Pinpoint the cell where the given text exists, returning its (X, Y) midpoint coordinate. 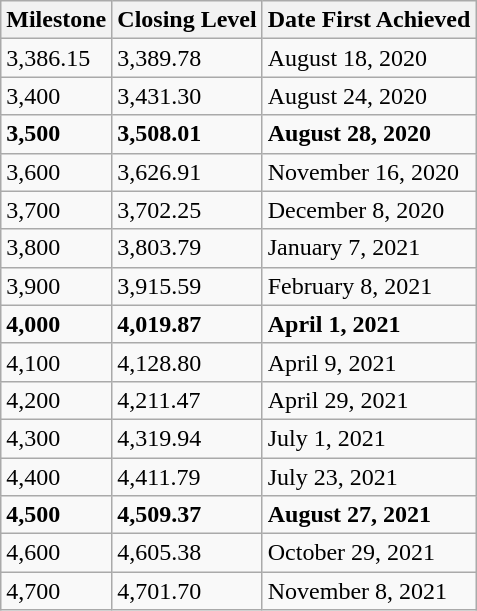
3,431.30 (187, 96)
4,211.47 (187, 400)
July 1, 2021 (369, 438)
3,508.01 (187, 134)
4,100 (56, 362)
August 24, 2020 (369, 96)
4,700 (56, 591)
3,626.91 (187, 172)
3,702.25 (187, 210)
3,386.15 (56, 58)
October 29, 2021 (369, 553)
August 27, 2021 (369, 515)
Date First Achieved (369, 20)
4,411.79 (187, 477)
July 23, 2021 (369, 477)
November 16, 2020 (369, 172)
August 18, 2020 (369, 58)
3,600 (56, 172)
3,803.79 (187, 248)
4,000 (56, 324)
4,605.38 (187, 553)
4,509.37 (187, 515)
4,400 (56, 477)
3,915.59 (187, 286)
4,701.70 (187, 591)
3,800 (56, 248)
4,200 (56, 400)
4,128.80 (187, 362)
3,500 (56, 134)
4,319.94 (187, 438)
December 8, 2020 (369, 210)
3,900 (56, 286)
3,389.78 (187, 58)
4,500 (56, 515)
January 7, 2021 (369, 248)
3,400 (56, 96)
Milestone (56, 20)
4,019.87 (187, 324)
3,700 (56, 210)
August 28, 2020 (369, 134)
4,300 (56, 438)
November 8, 2021 (369, 591)
February 8, 2021 (369, 286)
April 1, 2021 (369, 324)
Closing Level (187, 20)
April 29, 2021 (369, 400)
4,600 (56, 553)
April 9, 2021 (369, 362)
